Locate the cell with the specified text and output its (X, Y) center coordinate. 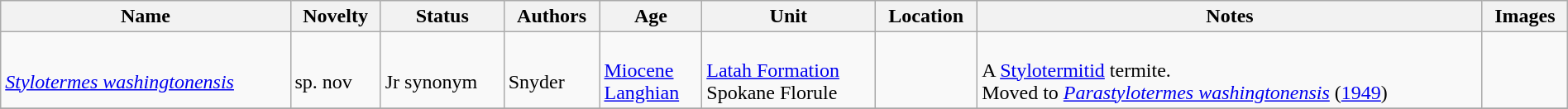
Notes (1231, 17)
A Stylotermitid termite. Moved to Parastylotermes washingtonensis (1949) (1231, 70)
MioceneLanghian (651, 70)
Location (926, 17)
sp. nov (336, 70)
Authors (552, 17)
Stylotermes washingtonensis (146, 70)
Name (146, 17)
Status (442, 17)
Unit (789, 17)
Novelty (336, 17)
Age (651, 17)
Snyder (552, 70)
Latah FormationSpokane Florule (789, 70)
Images (1525, 17)
Jr synonym (442, 70)
